Search for the cell housing the specified text and yield its (x, y) center coordinate. 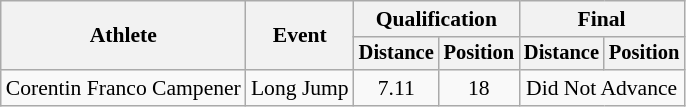
Corentin Franco Campener (124, 88)
18 (479, 88)
Qualification (436, 19)
Did Not Advance (602, 88)
Event (300, 36)
7.11 (396, 88)
Final (602, 19)
Athlete (124, 36)
Long Jump (300, 88)
